Search for the cell housing the specified text and yield its [x, y] center coordinate. 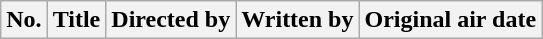
Directed by [171, 20]
Written by [298, 20]
Original air date [450, 20]
No. [24, 20]
Title [76, 20]
